Capture the cell that displays the provided text and extract its (X, Y) central coordinate. 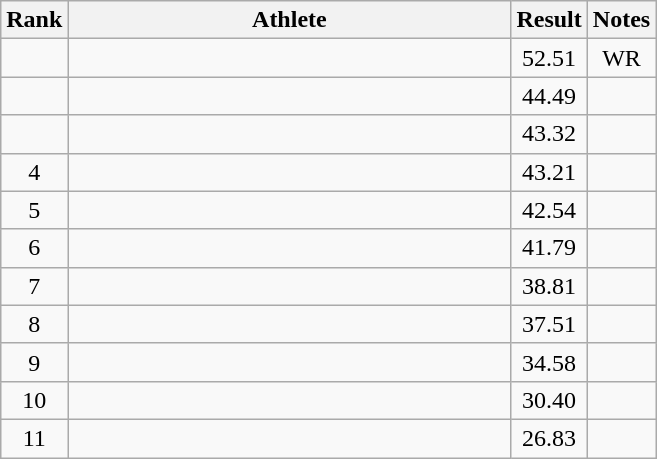
5 (34, 210)
Rank (34, 20)
9 (34, 362)
43.21 (549, 172)
7 (34, 286)
6 (34, 248)
8 (34, 324)
Notes (621, 20)
38.81 (549, 286)
Result (549, 20)
4 (34, 172)
30.40 (549, 400)
44.49 (549, 96)
41.79 (549, 248)
52.51 (549, 58)
10 (34, 400)
37.51 (549, 324)
34.58 (549, 362)
11 (34, 438)
26.83 (549, 438)
WR (621, 58)
Athlete (290, 20)
42.54 (549, 210)
43.32 (549, 134)
